For the text-containing cell, return its midpoint in (X, Y) coordinate format. 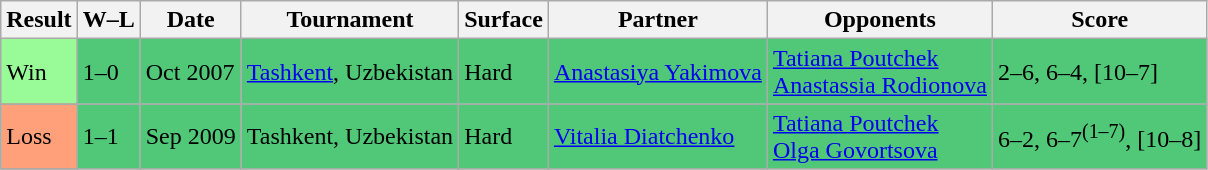
Anastasiya Yakimova (658, 72)
Partner (658, 20)
1–1 (108, 136)
2–6, 6–4, [10–7] (1099, 72)
Tatiana Poutchek Anastassia Rodionova (880, 72)
6–2, 6–7(1–7), [10–8] (1099, 136)
Result (39, 20)
Tournament (350, 20)
Opponents (880, 20)
Tatiana Poutchek Olga Govortsova (880, 136)
Loss (39, 136)
Sep 2009 (190, 136)
W–L (108, 20)
Vitalia Diatchenko (658, 136)
Surface (504, 20)
Win (39, 72)
Score (1099, 20)
1–0 (108, 72)
Date (190, 20)
Oct 2007 (190, 72)
